Return the (x, y) coordinate for the center point of the cell that contains the specified text.  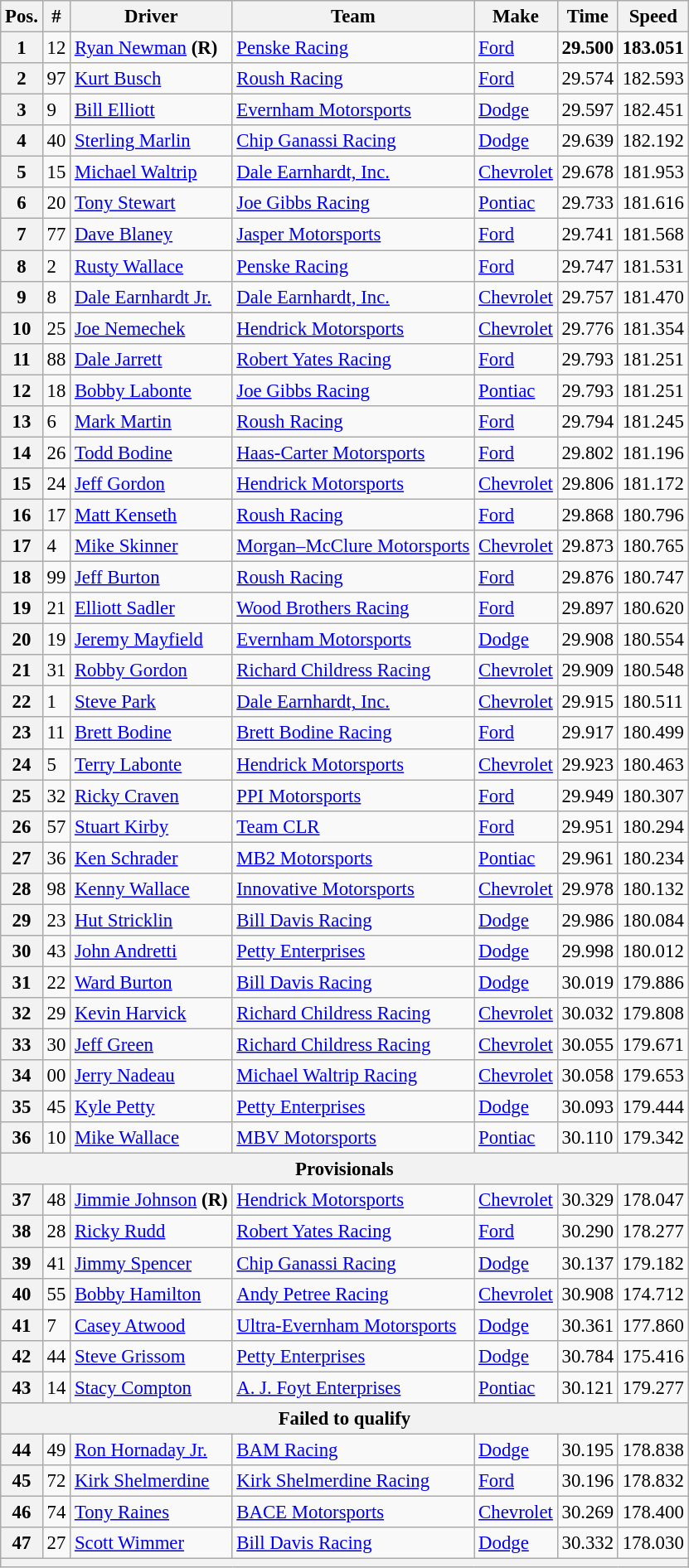
Todd Bodine (151, 452)
72 (56, 1481)
Make (516, 17)
29.794 (587, 422)
181.470 (653, 297)
181.172 (653, 484)
Tony Stewart (151, 203)
Brett Bodine (151, 733)
38 (22, 1232)
PPI Motorsports (353, 796)
179.653 (653, 1076)
29.986 (587, 920)
Kevin Harvick (151, 1014)
74 (56, 1512)
180.307 (653, 796)
181.953 (653, 172)
178.832 (653, 1481)
Jeff Gordon (151, 484)
Provisionals (345, 1169)
29.741 (587, 235)
29.802 (587, 452)
77 (56, 235)
Driver (151, 17)
179.342 (653, 1138)
Speed (653, 17)
34 (22, 1076)
179.277 (653, 1387)
Morgan–McClure Motorsports (353, 546)
Ron Hornaday Jr. (151, 1449)
29.915 (587, 702)
49 (56, 1449)
Jerry Nadeau (151, 1076)
A. J. Foyt Enterprises (353, 1387)
Andy Petree Racing (353, 1294)
29.639 (587, 141)
29.500 (587, 48)
Failed to qualify (345, 1419)
Joe Nemechek (151, 328)
Steve Park (151, 702)
30.332 (587, 1543)
Jeff Burton (151, 578)
Casey Atwood (151, 1325)
35 (22, 1107)
Jasper Motorsports (353, 235)
30.110 (587, 1138)
47 (22, 1543)
Sterling Marlin (151, 141)
182.593 (653, 79)
30.032 (587, 1014)
180.765 (653, 546)
Michael Waltrip (151, 172)
Innovative Motorsports (353, 889)
180.747 (653, 578)
MB2 Motorsports (353, 858)
30.908 (587, 1294)
174.712 (653, 1294)
30.196 (587, 1481)
Dave Blaney (151, 235)
29.597 (587, 110)
180.499 (653, 733)
30.329 (587, 1201)
178.400 (653, 1512)
29.873 (587, 546)
180.234 (653, 858)
29.908 (587, 640)
Bobby Labonte (151, 390)
177.860 (653, 1325)
29.776 (587, 328)
98 (56, 889)
Jimmie Johnson (R) (151, 1201)
Ryan Newman (R) (151, 48)
Robby Gordon (151, 670)
Dale Jarrett (151, 359)
Ward Burton (151, 982)
30.121 (587, 1387)
181.354 (653, 328)
29.951 (587, 826)
99 (56, 578)
John Andretti (151, 951)
179.808 (653, 1014)
Hut Stricklin (151, 920)
Ken Schrader (151, 858)
29.978 (587, 889)
Jimmy Spencer (151, 1263)
MBV Motorsports (353, 1138)
183.051 (653, 48)
30.093 (587, 1107)
Bill Elliott (151, 110)
180.554 (653, 640)
# (56, 17)
13 (22, 422)
175.416 (653, 1356)
Mike Wallace (151, 1138)
Michael Waltrip Racing (353, 1076)
30.269 (587, 1512)
BAM Racing (353, 1449)
178.838 (653, 1449)
Pos. (22, 17)
Brett Bodine Racing (353, 733)
180.548 (653, 670)
Team (353, 17)
180.463 (653, 764)
180.294 (653, 826)
Kirk Shelmerdine (151, 1481)
179.671 (653, 1045)
180.511 (653, 702)
Jeff Green (151, 1045)
29.868 (587, 515)
29.923 (587, 764)
Mark Martin (151, 422)
29.733 (587, 203)
Elliott Sadler (151, 608)
180.084 (653, 920)
29.917 (587, 733)
180.012 (653, 951)
182.192 (653, 141)
Scott Wimmer (151, 1543)
30.058 (587, 1076)
29.574 (587, 79)
BACE Motorsports (353, 1512)
Dale Earnhardt Jr. (151, 297)
16 (22, 515)
178.047 (653, 1201)
179.182 (653, 1263)
30.137 (587, 1263)
178.030 (653, 1543)
181.245 (653, 422)
Haas-Carter Motorsports (353, 452)
Kenny Wallace (151, 889)
Ultra-Evernham Motorsports (353, 1325)
29.897 (587, 608)
180.132 (653, 889)
Stacy Compton (151, 1387)
Team CLR (353, 826)
30.290 (587, 1232)
Jeremy Mayfield (151, 640)
178.277 (653, 1232)
29.961 (587, 858)
Bobby Hamilton (151, 1294)
29.876 (587, 578)
Rusty Wallace (151, 266)
Tony Raines (151, 1512)
Terry Labonte (151, 764)
46 (22, 1512)
Matt Kenseth (151, 515)
29.806 (587, 484)
55 (56, 1294)
30.361 (587, 1325)
Kyle Petty (151, 1107)
37 (22, 1201)
180.620 (653, 608)
39 (22, 1263)
Ricky Rudd (151, 1232)
Time (587, 17)
97 (56, 79)
181.196 (653, 452)
42 (22, 1356)
29.949 (587, 796)
48 (56, 1201)
29.678 (587, 172)
57 (56, 826)
179.444 (653, 1107)
3 (22, 110)
Steve Grissom (151, 1356)
181.568 (653, 235)
181.531 (653, 266)
29.909 (587, 670)
30.019 (587, 982)
29.747 (587, 266)
33 (22, 1045)
182.451 (653, 110)
Wood Brothers Racing (353, 608)
Ricky Craven (151, 796)
181.616 (653, 203)
Kurt Busch (151, 79)
30.784 (587, 1356)
29.757 (587, 297)
29.998 (587, 951)
Mike Skinner (151, 546)
30.055 (587, 1045)
88 (56, 359)
180.796 (653, 515)
179.886 (653, 982)
30.195 (587, 1449)
Stuart Kirby (151, 826)
00 (56, 1076)
Kirk Shelmerdine Racing (353, 1481)
